Return the (X, Y) coordinate for the center point of the cell that contains the specified text.  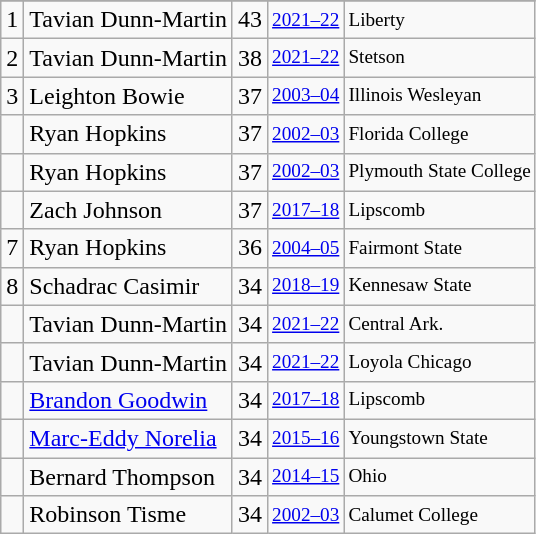
43 (250, 20)
8 (12, 286)
36 (250, 248)
Fairmont State (440, 248)
Youngstown State (440, 438)
2015–16 (306, 438)
Bernard Thompson (128, 477)
Leighton Bowie (128, 96)
2004–05 (306, 248)
2014–15 (306, 477)
2 (12, 58)
Schadrac Casimir (128, 286)
Marc-Eddy Norelia (128, 438)
Loyola Chicago (440, 362)
Stetson (440, 58)
Ohio (440, 477)
Plymouth State College (440, 172)
7 (12, 248)
3 (12, 96)
1 (12, 20)
Zach Johnson (128, 210)
2018–19 (306, 286)
Central Ark. (440, 324)
Calumet College (440, 515)
Liberty (440, 20)
Florida College (440, 134)
Robinson Tisme (128, 515)
2003–04 (306, 96)
Kennesaw State (440, 286)
Illinois Wesleyan (440, 96)
38 (250, 58)
Brandon Goodwin (128, 400)
